Pinpoint the cell where the given text exists, returning its [x, y] midpoint coordinate. 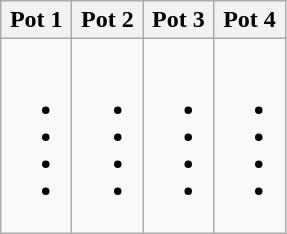
Pot 4 [250, 20]
Pot 3 [178, 20]
Pot 1 [36, 20]
Pot 2 [108, 20]
